Scan for the cell matching the given text and deliver its [x, y] coordinate at center. 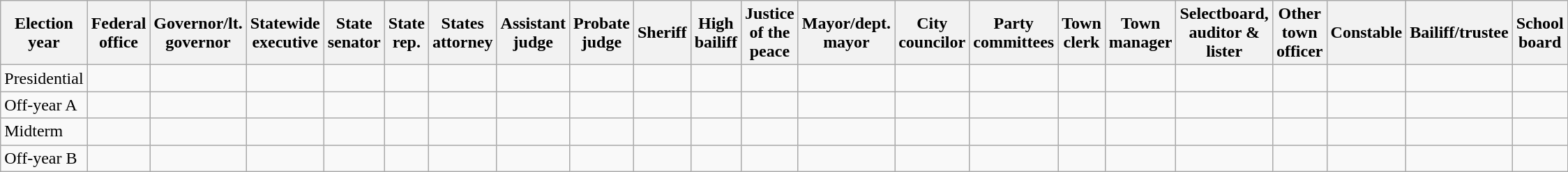
Town manager [1140, 33]
Party committees [1014, 33]
Sheriff [662, 33]
Off-year A [44, 105]
Federal office [119, 33]
State senator [354, 33]
Bailiff/trustee [1459, 33]
Midterm [44, 131]
States attorney [462, 33]
Constable [1366, 33]
Governor/lt. governor [198, 33]
Mayor/dept. mayor [846, 33]
High bailiff [716, 33]
City councilor [932, 33]
Other town officer [1299, 33]
Assistant judge [533, 33]
Statewide executive [285, 33]
Town clerk [1082, 33]
Presidential [44, 78]
State rep. [406, 33]
Election year [44, 33]
Justice of the peace [770, 33]
Selectboard, auditor & lister [1224, 33]
Probate judge [601, 33]
School board [1540, 33]
Off-year B [44, 158]
